Return (x, y) of the center of cell containing provided text 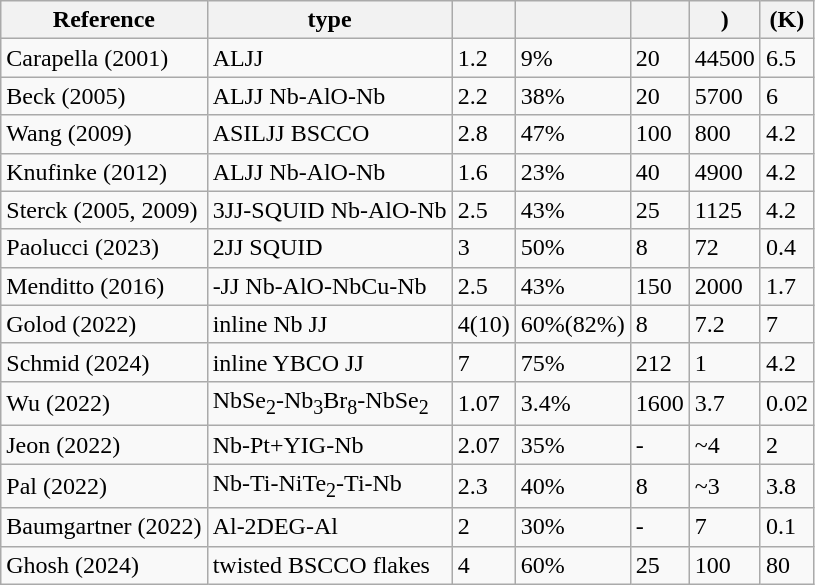
40% (572, 486)
1.07 (484, 403)
1.7 (786, 286)
80 (786, 565)
4(10) (484, 324)
ASILJJ BSCCO (330, 134)
4 (484, 565)
Pal (2022) (104, 486)
1600 (660, 403)
Knufinke (2012) (104, 172)
2JJ SQUID (330, 248)
(K) (786, 20)
4900 (724, 172)
Wu (2022) (104, 403)
Nb-Ti-NiTe2-Ti-Nb (330, 486)
72 (724, 248)
47% (572, 134)
0.4 (786, 248)
twisted BSCCO flakes (330, 565)
30% (572, 527)
3.8 (786, 486)
0.1 (786, 527)
Baumgartner (2022) (104, 527)
60%(82%) (572, 324)
2.3 (484, 486)
~3 (724, 486)
38% (572, 96)
212 (660, 362)
Reference (104, 20)
1.6 (484, 172)
Ghosh (2024) (104, 565)
35% (572, 445)
ALJJ (330, 58)
Menditto (2016) (104, 286)
7.2 (724, 324)
1.2 (484, 58)
Golod (2022) (104, 324)
Beck (2005) (104, 96)
Nb-Pt+YIG-Nb (330, 445)
-JJ Nb-AlO-NbCu-Nb (330, 286)
44500 (724, 58)
23% (572, 172)
6.5 (786, 58)
5700 (724, 96)
Paolucci (2023) (104, 248)
Carapella (2001) (104, 58)
40 (660, 172)
60% (572, 565)
3.4% (572, 403)
Schmid (2024) (104, 362)
inline YBCO JJ (330, 362)
6 (786, 96)
800 (724, 134)
~4 (724, 445)
50% (572, 248)
3JJ-SQUID Nb-AlO-Nb (330, 210)
Al-2DEG-Al (330, 527)
3.7 (724, 403)
9% (572, 58)
) (724, 20)
inline Nb JJ (330, 324)
2.07 (484, 445)
NbSe2-Nb3Br8-NbSe2 (330, 403)
Jeon (2022) (104, 445)
Wang (2009) (104, 134)
150 (660, 286)
3 (484, 248)
1125 (724, 210)
2000 (724, 286)
type (330, 20)
0.02 (786, 403)
2.8 (484, 134)
75% (572, 362)
1 (724, 362)
Sterck (2005, 2009) (104, 210)
2.2 (484, 96)
